Locate the cell with the specified text and output its (X, Y) center coordinate. 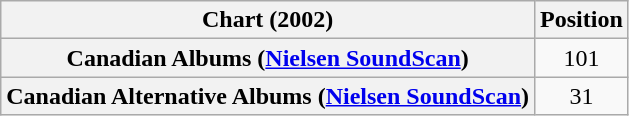
Position (582, 20)
Canadian Albums (Nielsen SoundScan) (268, 58)
101 (582, 58)
31 (582, 96)
Chart (2002) (268, 20)
Canadian Alternative Albums (Nielsen SoundScan) (268, 96)
